Capture the cell that displays the provided text and extract its [x, y] central coordinate. 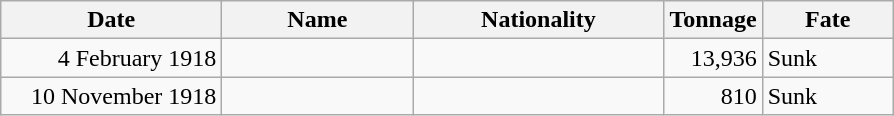
Date [112, 20]
13,936 [713, 58]
4 February 1918 [112, 58]
810 [713, 96]
Name [318, 20]
10 November 1918 [112, 96]
Tonnage [713, 20]
Fate [828, 20]
Nationality [538, 20]
